From the cell containing the given text, extract its center point as [x, y] coordinate. 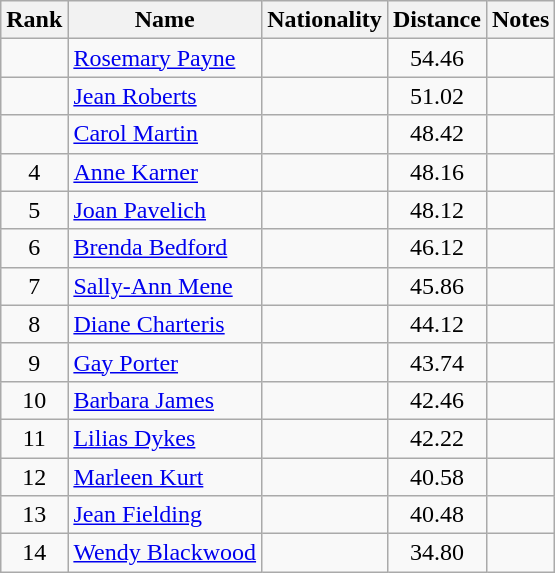
Rosemary Payne [165, 58]
10 [34, 400]
34.80 [436, 553]
Gay Porter [165, 362]
51.02 [436, 96]
11 [34, 438]
Nationality [325, 20]
40.48 [436, 515]
45.86 [436, 286]
8 [34, 324]
7 [34, 286]
Joan Pavelich [165, 210]
6 [34, 248]
43.74 [436, 362]
Marleen Kurt [165, 477]
13 [34, 515]
48.16 [436, 172]
12 [34, 477]
54.46 [436, 58]
Jean Fielding [165, 515]
48.12 [436, 210]
Brenda Bedford [165, 248]
44.12 [436, 324]
42.22 [436, 438]
14 [34, 553]
46.12 [436, 248]
Rank [34, 20]
Name [165, 20]
Sally-Ann Mene [165, 286]
5 [34, 210]
Anne Karner [165, 172]
Lilias Dykes [165, 438]
Barbara James [165, 400]
40.58 [436, 477]
48.42 [436, 134]
42.46 [436, 400]
Distance [436, 20]
Jean Roberts [165, 96]
4 [34, 172]
Notes [520, 20]
9 [34, 362]
Carol Martin [165, 134]
Wendy Blackwood [165, 553]
Diane Charteris [165, 324]
